Capture the cell that displays the provided text and extract its (X, Y) central coordinate. 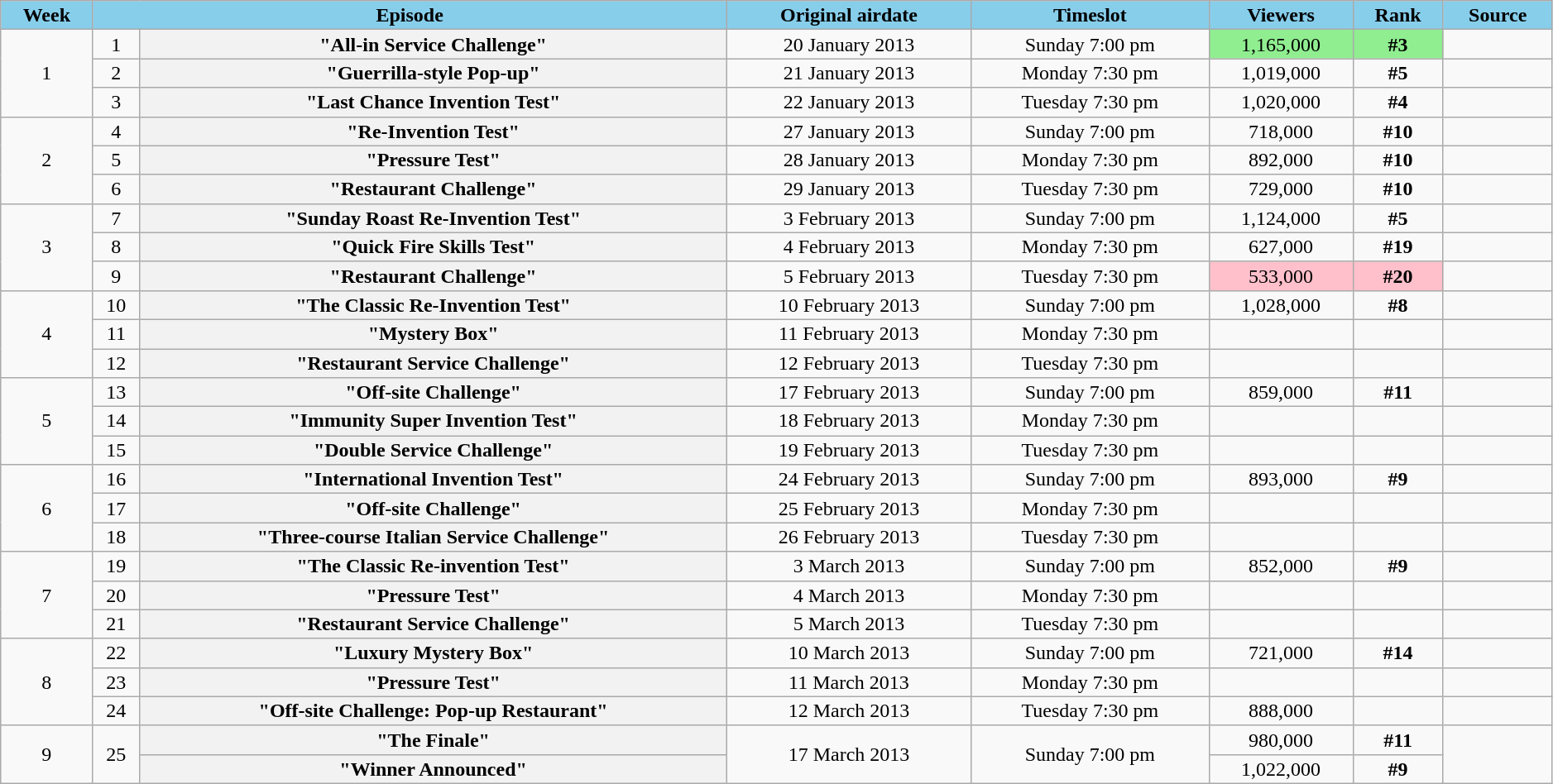
"All-in Service Challenge" (434, 45)
26 February 2013 (849, 538)
21 January 2013 (849, 73)
17 February 2013 (849, 392)
721,000 (1281, 653)
19 February 2013 (849, 450)
"Guerrilla-style Pop-up" (434, 73)
"The Finale" (434, 739)
"Off-site Challenge: Pop-up Restaurant" (434, 711)
892,000 (1281, 160)
Week (46, 15)
11 February 2013 (849, 334)
"Re-Invention Test" (434, 131)
27 January 2013 (849, 131)
893,000 (1281, 480)
888,000 (1281, 711)
859,000 (1281, 392)
#14 (1398, 653)
17 March 2013 (849, 754)
1,165,000 (1281, 45)
"Immunity Super Invention Test" (434, 422)
20 (116, 595)
Viewers (1281, 15)
5 March 2013 (849, 624)
29 January 2013 (849, 189)
"Double Service Challenge" (434, 450)
1,022,000 (1281, 769)
533,000 (1281, 276)
11 (116, 334)
5 February 2013 (849, 276)
22 January 2013 (849, 103)
25 February 2013 (849, 508)
15 (116, 450)
3 March 2013 (849, 566)
"Three-course Italian Service Challenge" (434, 538)
"Last Chance Invention Test" (434, 103)
13 (116, 392)
12 (116, 364)
24 (116, 711)
852,000 (1281, 566)
Rank (1398, 15)
"The Classic Re-invention Test" (434, 566)
"Mystery Box" (434, 334)
10 March 2013 (849, 653)
16 (116, 480)
#8 (1398, 304)
12 March 2013 (849, 711)
21 (116, 624)
19 (116, 566)
"Sunday Roast Re-Invention Test" (434, 218)
4 March 2013 (849, 595)
"Winner Announced" (434, 769)
20 January 2013 (849, 45)
980,000 (1281, 739)
Timeslot (1090, 15)
17 (116, 508)
Episode (410, 15)
718,000 (1281, 131)
#3 (1398, 45)
729,000 (1281, 189)
12 February 2013 (849, 364)
24 February 2013 (849, 480)
3 February 2013 (849, 218)
"Quick Fire Skills Test" (434, 246)
Original airdate (849, 15)
1,020,000 (1281, 103)
23 (116, 681)
1,124,000 (1281, 218)
1,019,000 (1281, 73)
#19 (1398, 246)
Source (1498, 15)
"The Classic Re-Invention Test" (434, 304)
10 (116, 304)
#4 (1398, 103)
22 (116, 653)
#20 (1398, 276)
627,000 (1281, 246)
11 March 2013 (849, 681)
1,028,000 (1281, 304)
18 (116, 538)
28 January 2013 (849, 160)
25 (116, 754)
"Luxury Mystery Box" (434, 653)
"International Invention Test" (434, 480)
4 February 2013 (849, 246)
18 February 2013 (849, 422)
14 (116, 422)
10 February 2013 (849, 304)
